Find where the given text appears and provide that cell's center as [X, Y] coordinate. 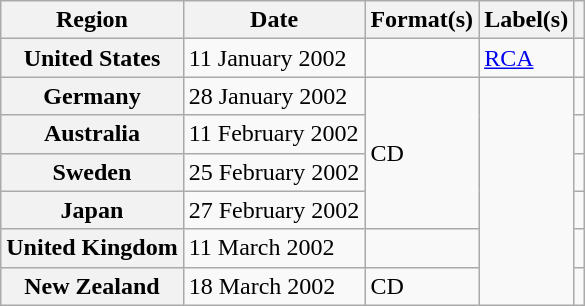
Japan [92, 210]
Date [274, 20]
RCA [526, 58]
11 March 2002 [274, 248]
11 January 2002 [274, 58]
Sweden [92, 172]
Germany [92, 96]
11 February 2002 [274, 134]
Format(s) [422, 20]
United States [92, 58]
Label(s) [526, 20]
25 February 2002 [274, 172]
18 March 2002 [274, 286]
United Kingdom [92, 248]
New Zealand [92, 286]
28 January 2002 [274, 96]
Region [92, 20]
Australia [92, 134]
27 February 2002 [274, 210]
